Search for the cell housing the specified text and yield its [x, y] center coordinate. 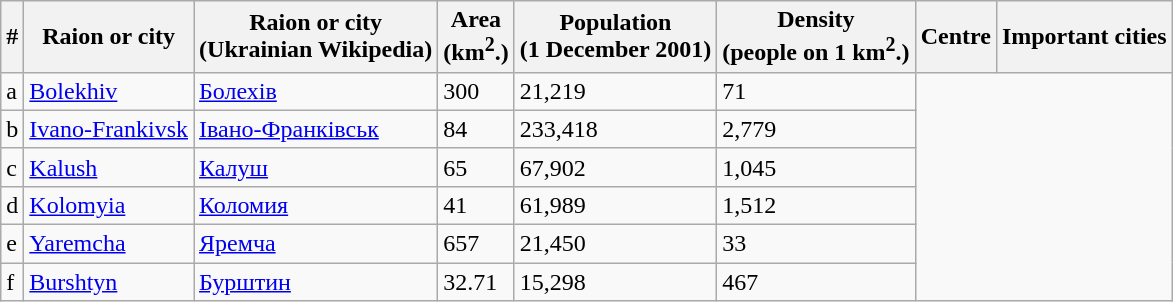
41 [476, 205]
Яремча [316, 244]
a [12, 91]
Area(km2.) [476, 37]
33 [816, 244]
67,902 [616, 167]
21,219 [616, 91]
Коломия [316, 205]
Raion or city [109, 37]
Raion or city(Ukrainian Wikipedia) [316, 37]
657 [476, 244]
65 [476, 167]
Bolekhiv [109, 91]
84 [476, 129]
467 [816, 282]
Болехів [316, 91]
300 [476, 91]
61,989 [616, 205]
Івано-Франківськ [316, 129]
1,512 [816, 205]
f [12, 282]
c [12, 167]
233,418 [616, 129]
Centre [956, 37]
Kolomyia [109, 205]
Burshtyn [109, 282]
71 [816, 91]
Yaremcha [109, 244]
1,045 [816, 167]
Калуш [316, 167]
d [12, 205]
Density(people on 1 km2.) [816, 37]
21,450 [616, 244]
2,779 [816, 129]
32.71 [476, 282]
# [12, 37]
15,298 [616, 282]
Бурштин [316, 282]
Ivano-Frankivsk [109, 129]
e [12, 244]
Population(1 December 2001) [616, 37]
b [12, 129]
Kalush [109, 167]
Important cities [1084, 37]
